Detect which cell encompasses the target text, then output its [x, y] center coordinate. 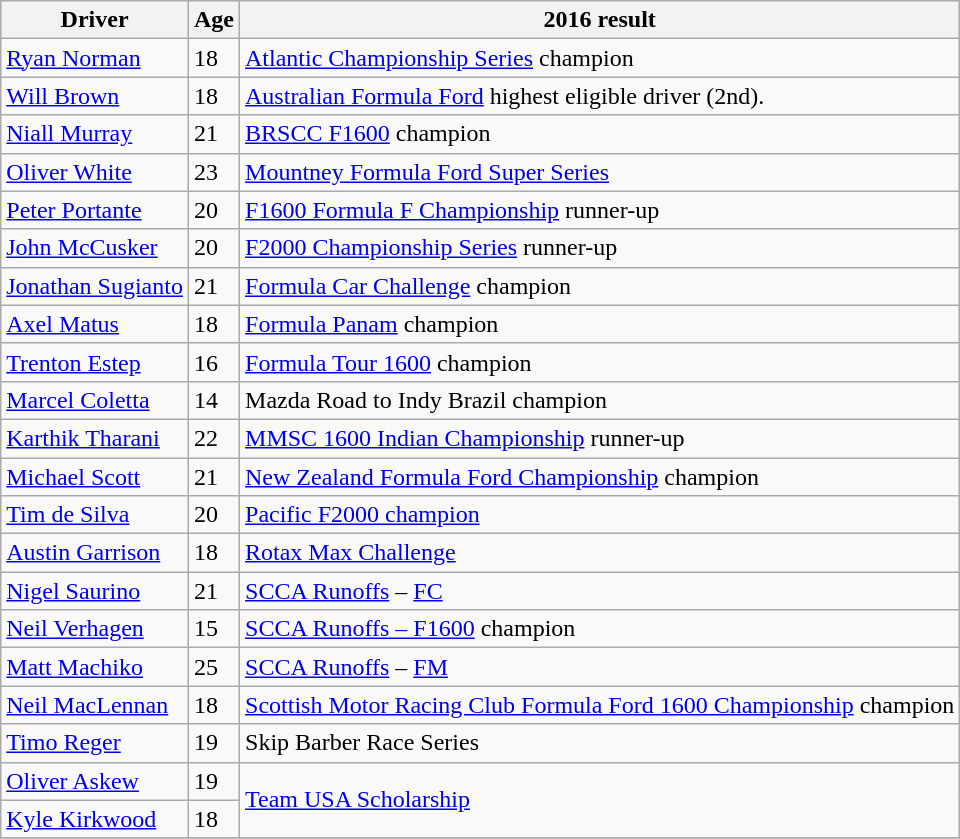
Axel Matus [95, 324]
Kyle Kirkwood [95, 819]
John McCusker [95, 248]
Austin Garrison [95, 553]
Formula Tour 1600 champion [600, 362]
Formula Panam champion [600, 324]
Age [214, 20]
Driver [95, 20]
Skip Barber Race Series [600, 743]
Marcel Coletta [95, 400]
Rotax Max Challenge [600, 553]
F2000 Championship Series runner-up [600, 248]
Team USA Scholarship [600, 800]
Oliver White [95, 172]
16 [214, 362]
Michael Scott [95, 477]
Trenton Estep [95, 362]
Neil Verhagen [95, 629]
Scottish Motor Racing Club Formula Ford 1600 Championship champion [600, 705]
Will Brown [95, 96]
SCCA Runoffs – FC [600, 591]
SCCA Runoffs – F1600 champion [600, 629]
Timo Reger [95, 743]
Mountney Formula Ford Super Series [600, 172]
Neil MacLennan [95, 705]
Niall Murray [95, 134]
BRSCC F1600 champion [600, 134]
Mazda Road to Indy Brazil champion [600, 400]
14 [214, 400]
SCCA Runoffs – FM [600, 667]
25 [214, 667]
Atlantic Championship Series champion [600, 58]
Oliver Askew [95, 781]
Australian Formula Ford highest eligible driver (2nd). [600, 96]
F1600 Formula F Championship runner-up [600, 210]
Karthik Tharani [95, 438]
2016 result [600, 20]
Matt Machiko [95, 667]
23 [214, 172]
Peter Portante [95, 210]
Jonathan Sugianto [95, 286]
Ryan Norman [95, 58]
Tim de Silva [95, 515]
22 [214, 438]
New Zealand Formula Ford Championship champion [600, 477]
MMSC 1600 Indian Championship runner-up [600, 438]
Nigel Saurino [95, 591]
Formula Car Challenge champion [600, 286]
15 [214, 629]
Pacific F2000 champion [600, 515]
